Capture the cell that displays the provided text and extract its (X, Y) central coordinate. 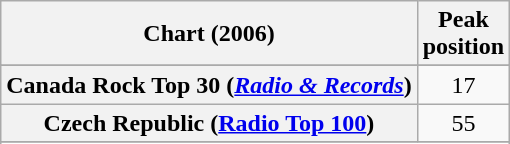
17 (463, 85)
Chart (2006) (209, 34)
Canada Rock Top 30 (Radio & Records) (209, 85)
55 (463, 123)
Peakposition (463, 34)
Czech Republic (Radio Top 100) (209, 123)
